Locate the cell with the specified text and output its (x, y) center coordinate. 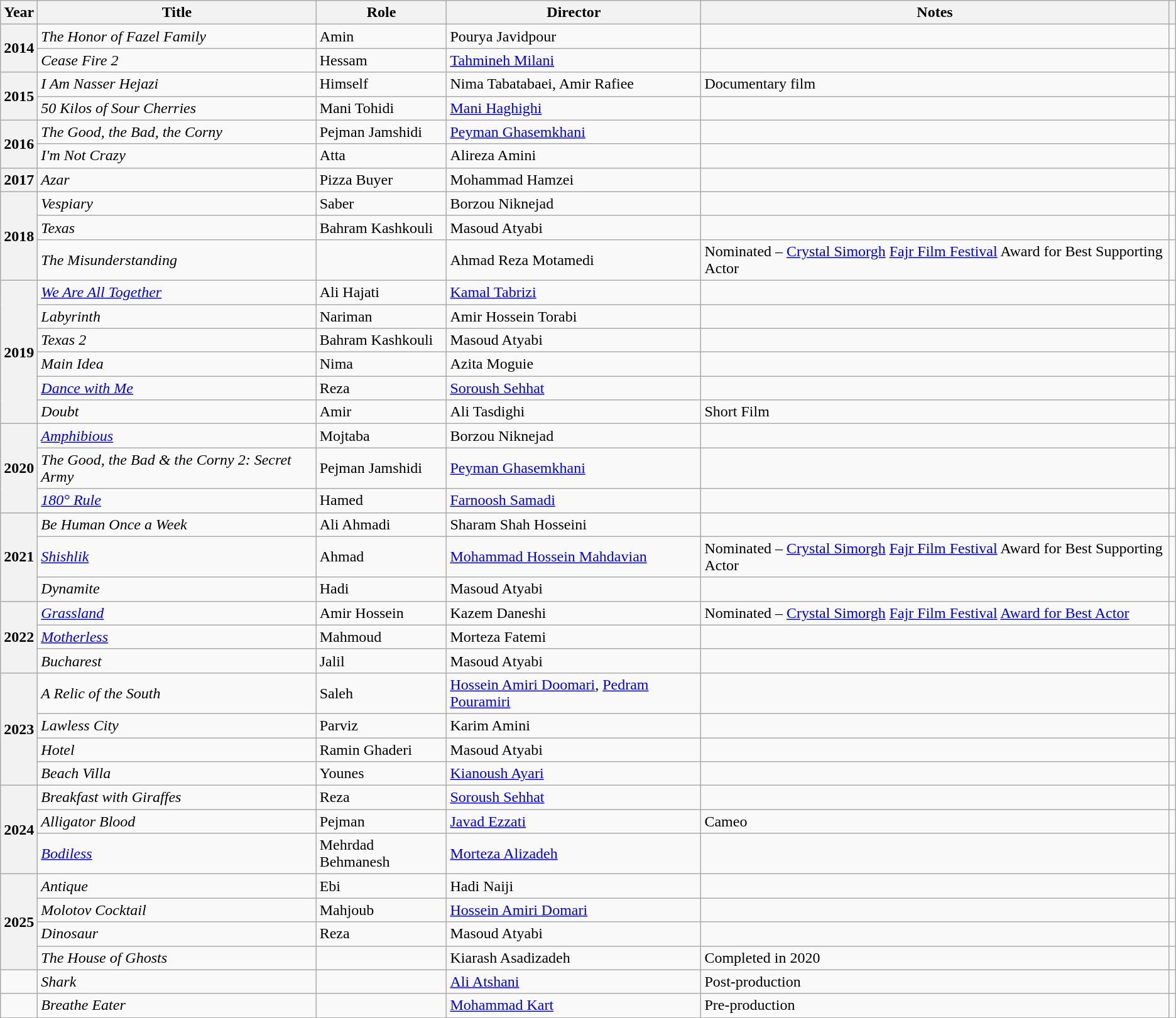
Pourya Javidpour (574, 36)
Ali Hajati (381, 292)
Molotov Cocktail (177, 910)
The House of Ghosts (177, 958)
2019 (19, 352)
Post-production (935, 982)
Antique (177, 886)
Kiarash Asadizadeh (574, 958)
Pejman (381, 821)
A Relic of the South (177, 693)
Parviz (381, 725)
Mahmoud (381, 637)
Ali Ahmadi (381, 524)
Mohammad Kart (574, 1005)
Ali Tasdighi (574, 412)
We Are All Together (177, 292)
Mani Haghighi (574, 108)
2014 (19, 48)
Azar (177, 180)
Cameo (935, 821)
2024 (19, 830)
Kianoush Ayari (574, 774)
Atta (381, 156)
Bucharest (177, 661)
Dynamite (177, 589)
Title (177, 13)
Year (19, 13)
Sharam Shah Hosseini (574, 524)
Pre-production (935, 1005)
Amphibious (177, 436)
Ramin Ghaderi (381, 749)
Lawless City (177, 725)
Nariman (381, 316)
2020 (19, 468)
Tahmineh Milani (574, 60)
Amir Hossein (381, 613)
Hadi (381, 589)
Doubt (177, 412)
Alireza Amini (574, 156)
Texas (177, 227)
Dance with Me (177, 388)
Azita Moguie (574, 364)
Hadi Naiji (574, 886)
Mojtaba (381, 436)
Kazem Daneshi (574, 613)
2021 (19, 556)
Texas 2 (177, 340)
2025 (19, 922)
I Am Nasser Hejazi (177, 84)
Shark (177, 982)
Notes (935, 13)
Beach Villa (177, 774)
2015 (19, 96)
Morteza Alizadeh (574, 854)
Bodiless (177, 854)
Cease Fire 2 (177, 60)
I'm Not Crazy (177, 156)
Breakfast with Giraffes (177, 798)
Mohammad Hamzei (574, 180)
Vespiary (177, 203)
180° Rule (177, 501)
Mahjoub (381, 910)
Ebi (381, 886)
Mohammad Hossein Mahdavian (574, 556)
Himself (381, 84)
Documentary film (935, 84)
Farnoosh Samadi (574, 501)
Alligator Blood (177, 821)
The Good, the Bad & the Corny 2: Secret Army (177, 468)
Jalil (381, 661)
Role (381, 13)
Short Film (935, 412)
2017 (19, 180)
50 Kilos of Sour Cherries (177, 108)
2023 (19, 728)
Amir (381, 412)
The Misunderstanding (177, 260)
Amir Hossein Torabi (574, 316)
Saleh (381, 693)
Main Idea (177, 364)
Shishlik (177, 556)
Director (574, 13)
Hotel (177, 749)
Hessam (381, 60)
Amin (381, 36)
2018 (19, 236)
The Good, the Bad, the Corny (177, 132)
Kamal Tabrizi (574, 292)
Hossein Amiri Doomari, Pedram Pouramiri (574, 693)
Nima (381, 364)
2016 (19, 144)
Dinosaur (177, 934)
Grassland (177, 613)
Breathe Eater (177, 1005)
Javad Ezzati (574, 821)
Younes (381, 774)
Mani Tohidi (381, 108)
Pizza Buyer (381, 180)
Karim Amini (574, 725)
Nima Tabatabaei, Amir Rafiee (574, 84)
Completed in 2020 (935, 958)
Mehrdad Behmanesh (381, 854)
Hamed (381, 501)
Nominated – Crystal Simorgh Fajr Film Festival Award for Best Actor (935, 613)
Saber (381, 203)
Labyrinth (177, 316)
Be Human Once a Week (177, 524)
Motherless (177, 637)
Ahmad Reza Motamedi (574, 260)
Hossein Amiri Domari (574, 910)
The Honor of Fazel Family (177, 36)
Ahmad (381, 556)
Ali Atshani (574, 982)
Morteza Fatemi (574, 637)
2022 (19, 637)
